For the text-containing cell, return its midpoint in [x, y] coordinate format. 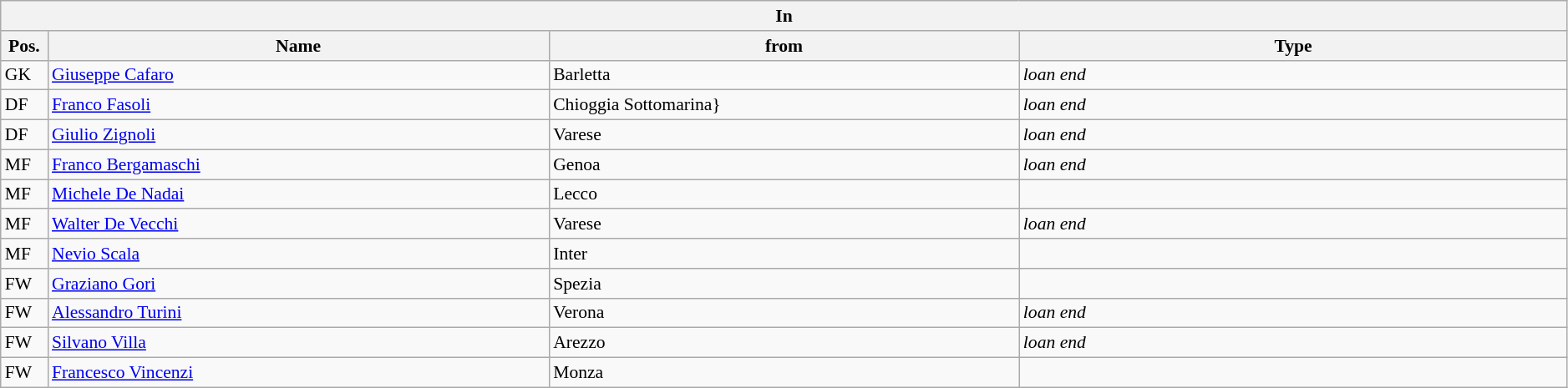
Verona [784, 313]
Michele De Nadai [298, 194]
Inter [784, 254]
Pos. [24, 46]
Franco Bergamaschi [298, 164]
Chioggia Sottomarina} [784, 105]
from [784, 46]
Monza [784, 373]
Nevio Scala [298, 254]
In [784, 16]
Walter De Vecchi [298, 224]
GK [24, 75]
Spezia [784, 284]
Lecco [784, 194]
Arezzo [784, 343]
Francesco Vincenzi [298, 373]
Franco Fasoli [298, 105]
Giulio Zignoli [298, 135]
Type [1293, 46]
Barletta [784, 75]
Silvano Villa [298, 343]
Giuseppe Cafaro [298, 75]
Alessandro Turini [298, 313]
Name [298, 46]
Genoa [784, 164]
Graziano Gori [298, 284]
